Capture the cell that displays the provided text and extract its (X, Y) central coordinate. 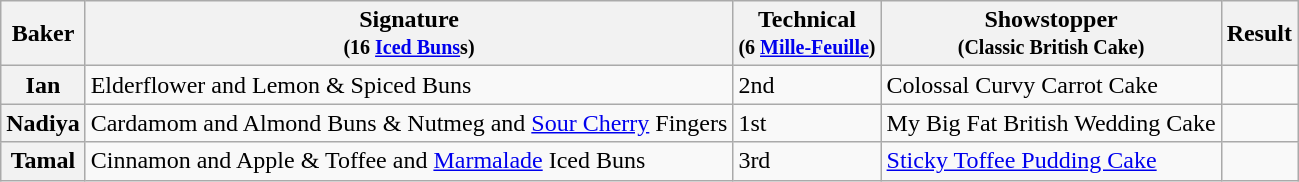
3rd (807, 161)
Ian (43, 85)
My Big Fat British Wedding Cake (1051, 123)
1st (807, 123)
Cardamom and Almond Buns & Nutmeg and Sour Cherry Fingers (409, 123)
Signature(16 Iced Bunss) (409, 34)
Sticky Toffee Pudding Cake (1051, 161)
Result (1259, 34)
Cinnamon and Apple & Toffee and Marmalade Iced Buns (409, 161)
Baker (43, 34)
2nd (807, 85)
Showstopper(Classic British Cake) (1051, 34)
Elderflower and Lemon & Spiced Buns (409, 85)
Tamal (43, 161)
Technical(6 Mille-Feuille) (807, 34)
Nadiya (43, 123)
Colossal Curvy Carrot Cake (1051, 85)
